Capture the cell that displays the provided text and extract its (X, Y) central coordinate. 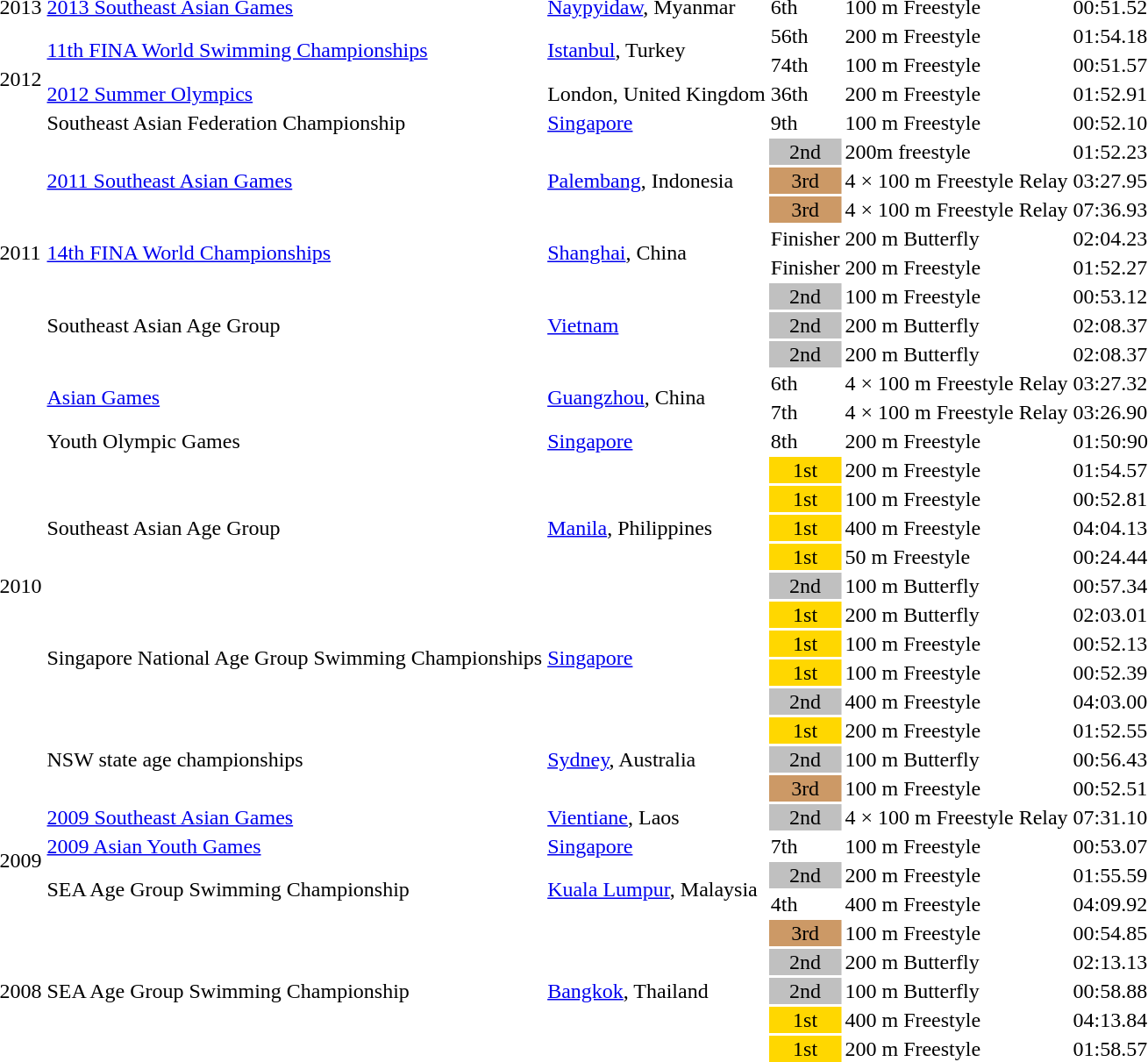
2012 Summer Olympics (295, 94)
Palembang, Indonesia (657, 181)
50 m Freestyle (956, 557)
4th (805, 904)
London, United Kingdom (657, 94)
Manila, Philippines (657, 528)
Bangkok, Thailand (657, 991)
74th (805, 65)
Guangzhou, China (657, 398)
Vientiane, Laos (657, 817)
2009 Southeast Asian Games (295, 817)
9th (805, 123)
NSW state age championships (295, 759)
2009 Asian Youth Games (295, 846)
Youth Olympic Games (295, 441)
Vietnam (657, 325)
Asian Games (295, 398)
6th (805, 383)
36th (805, 94)
56th (805, 36)
Shanghai, China (657, 253)
Kuala Lumpur, Malaysia (657, 889)
8th (805, 441)
14th FINA World Championships (295, 253)
11th FINA World Swimming Championships (295, 51)
Southeast Asian Federation Championship (295, 123)
Singapore National Age Group Swimming Championships (295, 658)
Istanbul, Turkey (657, 51)
200m freestyle (956, 152)
Sydney, Australia (657, 759)
2011 Southeast Asian Games (295, 181)
